From the cell containing the given text, extract its center point as (x, y) coordinate. 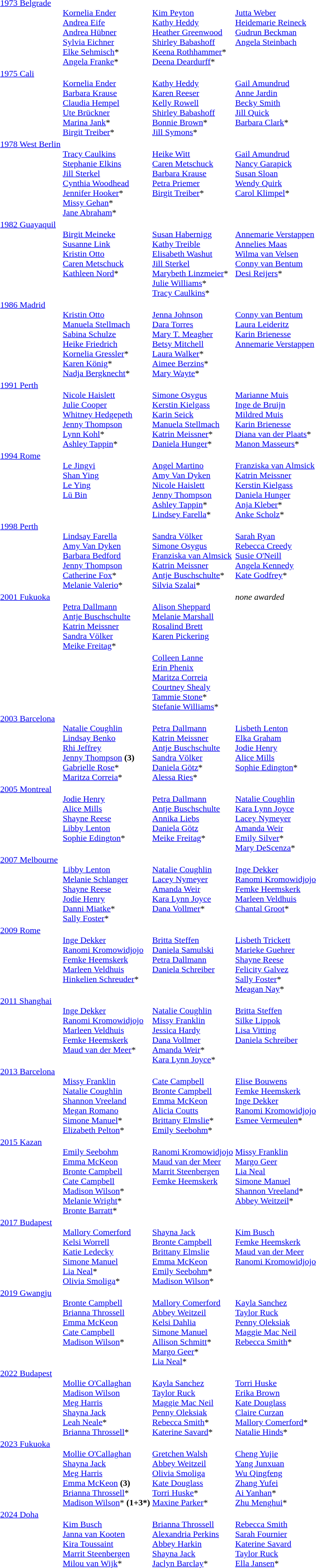
Cate CampbellBronte CampbellEmma McKeonAlicia CouttsBrittany Elmslie*Emily Seebohm* (193, 1101)
Gretchen WalshAbbey WeitzeilOlivia SmoligaKate DouglassTorri Huske*Maxine Parker* (193, 1473)
Missy FranklinNatalie CoughlinShannon VreelandMegan RomanoSimone Manuel*Elizabeth Pelton* (106, 1101)
Petra DallmannAntje BuschschulteKatrin MeissnerSandra VölkerMeike Freitag* (106, 652)
Ranomi KromowidjojoMaud van der MeerMarrit SteenbergenFemke Heemskerk (193, 1176)
Natalie CoughlinMissy FranklinJessica HardyDana VollmerAmanda Weir*Kara Lynn Joyce* (193, 1030)
Britta SteffenDaniela SamulskiPetra DallmannDaniela Schreiber (193, 960)
Libby LentonMelanie SchlangerShayne ReeseJodie HenryDanni Miatke*Sally Foster* (106, 889)
Angel MartinoAmy Van DykenNicole HaislettJenny ThompsonAshley Tappin*Lindsey Farella* (193, 485)
Birgit MeinekeSusanne LinkKristin OttoCaren MetschuckKathleen Nord* (106, 258)
Susan HaberniggKathy TreibleElisabeth WashutJill SterkelMarybeth Linzmeier*Julie Williams*Tracy Caulkins* (193, 258)
Mallory ComerfordKelsi WorrellKatie LedeckySimone ManuelLia Neal*Olivia Smoliga* (106, 1252)
Lindsay FarellaAmy Van DykenBarbara BedfordJenny ThompsonCatherine Fox*Melanie Valerio* (106, 556)
Sandra VölkerSimone OsygusFranziska van AlmsickKatrin MeissnerAntje Buschschulte*Silvia Szalai* (193, 556)
Kathy HeddyKaren ReeserKelly RowellShirley BabashoffBonnie Brown*Jill Symons* (193, 103)
Kristin OttoManuela StellmachSabina SchulzeHeike FriedrichKornelia Gressler*Karen König*Nadja Bergknecht* (106, 339)
Bronte CampbellBrianna ThrossellEmma McKeonCate CampbellMadison Wilson* (106, 1327)
Petra DallmannAntje BuschschulteAnnika LiebsDaniela GötzMeike Freitag* (193, 818)
Kayla SanchezTaylor RuckMaggie Mac NeilPenny OleksiakRebecca Smith*Katerine Savard* (193, 1403)
Simone OsygusKerstin KielgassKarin SeickManuela StellmachKatrin Meissner*Daniela Hunger* (193, 414)
Alison SheppardMelanie MarshallRosalind BrettKaren Pickering (193, 616)
Emily SeebohmEmma McKeonBronte CampbellCate CampbellMadison Wilson*Melanie Wright*Bronte Barratt* (106, 1176)
Tracy CaulkinsStephanie ElkinsJill SterkelCynthia WoodheadJennifer Hooker*Missy Gehan*Jane Abraham* (106, 178)
Colleen LanneErin PhenixMaritza CorreiaCourtney ShealyTammie Stone*Stefanie Williams* (193, 677)
Mallory ComerfordAbbey WeitzeilKelsi DahliaSimone ManuelAllison Schmitt*Margo Geer*Lia Neal* (193, 1327)
Jenna JohnsonDara TorresMary T. MeagherBetsy MitchellLaura Walker*Aimee Berzins*Mary Wayte* (193, 339)
Natalie CoughlinLacey NymeyerAmanda WeirKara Lynn JoyceDana Vollmer* (193, 889)
Le JingyiShan YingLe YingLü Bin (106, 485)
Kornelia EnderBarbara KrauseClaudia HempelUte BrücknerMarina Jank*Birgit Treiber* (106, 103)
Inge DekkerRanomi KromowidjojoMarleen VeldhuisFemke HeemskerkMaud van der Meer* (106, 1030)
Heike WittCaren MetschuckBarbara KrausePetra PriemerBirgit Treiber* (193, 178)
Natalie CoughlinLindsay BenkoRhi JeffreyJenny Thompson (3)Gabrielle Rose*Maritza Correia* (106, 748)
Mollie O'CallaghanShayna JackMeg HarrisEmma McKeon (3)Brianna Throssell*Madison Wilson* (1+3*) (106, 1473)
Petra DallmannKatrin MeissnerAntje BuschschulteSandra VölkerDaniela Götz*Alessa Ries* (193, 748)
Mollie O'CallaghanMadison WilsonMeg HarrisShayna JackLeah Neale*Brianna Throssell* (106, 1403)
Nicole HaislettJulie CooperWhitney HedgepethJenny ThompsonLynn Kohl*Ashley Tappin* (106, 414)
Jodie HenryAlice MillsShayne ReeseLibby LentonSophie Edington* (106, 818)
Shayna JackBronte CampbellBrittany ElmslieEmma McKeonEmily Seebohm*Madison Wilson* (193, 1252)
Inge DekkerRanomi KromowidjojoFemke HeemskerkMarleen VeldhuisHinkelien Schreuder* (106, 960)
